Detect which cell encompasses the target text, then output its (X, Y) center coordinate. 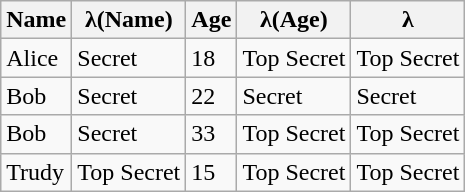
λ(Name) (129, 20)
λ (408, 20)
33 (212, 134)
18 (212, 58)
Alice (36, 58)
Age (212, 20)
22 (212, 96)
15 (212, 172)
Trudy (36, 172)
λ(Age) (294, 20)
Name (36, 20)
